Pinpoint the cell where the given text exists, returning its (x, y) midpoint coordinate. 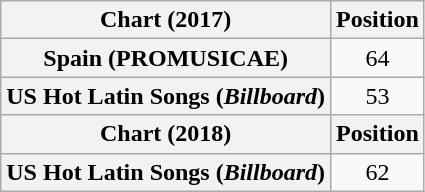
Chart (2017) (166, 20)
Spain (PROMUSICAE) (166, 58)
53 (378, 96)
62 (378, 172)
Chart (2018) (166, 134)
64 (378, 58)
